Scan for the cell matching the given text and deliver its (X, Y) coordinate at center. 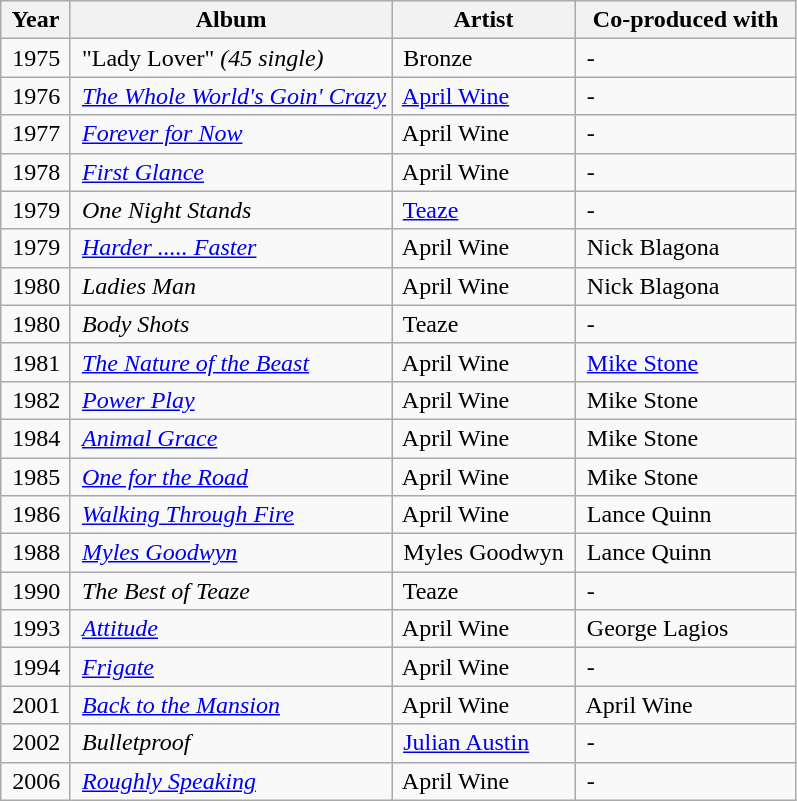
Co-produced with (686, 20)
Back to the Mansion (230, 705)
1988 (36, 553)
Bulletproof (230, 743)
One for the Road (230, 477)
1975 (36, 58)
The Best of Teaze (230, 591)
The Nature of the Beast (230, 362)
George Lagios (686, 629)
1994 (36, 667)
Album (230, 20)
1982 (36, 400)
First Glance (230, 172)
Attitude (230, 629)
2006 (36, 781)
Animal Grace (230, 438)
1985 (36, 477)
Walking Through Fire (230, 515)
1976 (36, 96)
Julian Austin (484, 743)
Frigate (230, 667)
One Night Stands (230, 210)
Roughly Speaking (230, 781)
2001 (36, 705)
Artist (484, 20)
1978 (36, 172)
1990 (36, 591)
1981 (36, 362)
2002 (36, 743)
1986 (36, 515)
Forever for Now (230, 134)
Year (36, 20)
Harder ..... Faster (230, 248)
1993 (36, 629)
Body Shots (230, 324)
1984 (36, 438)
Ladies Man (230, 286)
"Lady Lover" (45 single) (230, 58)
1977 (36, 134)
Bronze (484, 58)
The Whole World's Goin' Crazy (230, 96)
Power Play (230, 400)
